From the cell containing the given text, extract its center point as [x, y] coordinate. 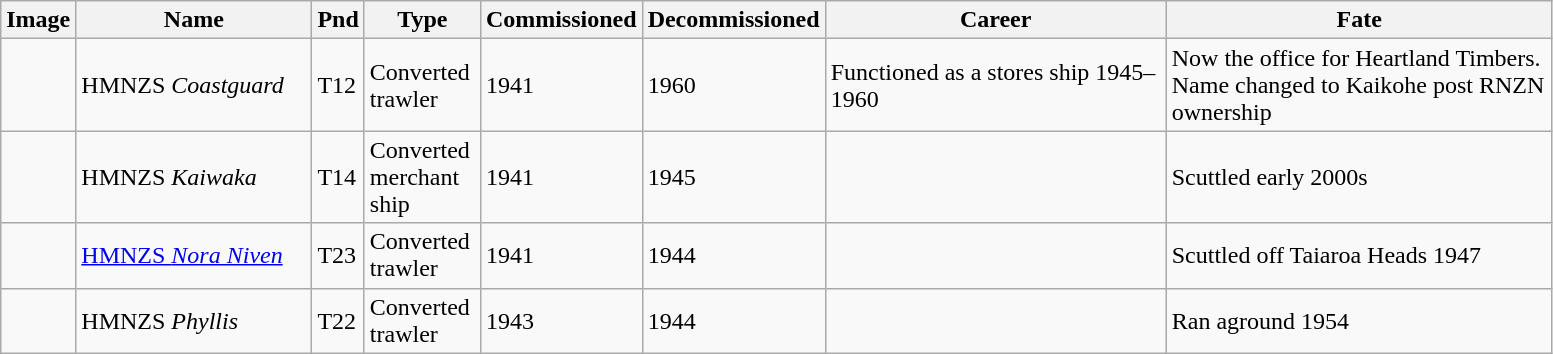
T12 [338, 85]
Fate [1359, 20]
Scuttled early 2000s [1359, 177]
Name [194, 20]
HMNZS Coastguard [194, 85]
Type [422, 20]
Image [38, 20]
1943 [561, 320]
HMNZS Kaiwaka [194, 177]
Functioned as a stores ship 1945–1960 [996, 85]
1960 [734, 85]
Commissioned [561, 20]
1945 [734, 177]
HMNZS Nora Niven [194, 256]
T22 [338, 320]
T14 [338, 177]
Career [996, 20]
Pnd [338, 20]
Scuttled off Taiaroa Heads 1947 [1359, 256]
HMNZS Phyllis [194, 320]
Now the office for Heartland Timbers. Name changed to Kaikohe post RNZN ownership [1359, 85]
Decommissioned [734, 20]
T23 [338, 256]
Converted merchant ship [422, 177]
Ran aground 1954 [1359, 320]
